Search for the cell housing the specified text and yield its (X, Y) center coordinate. 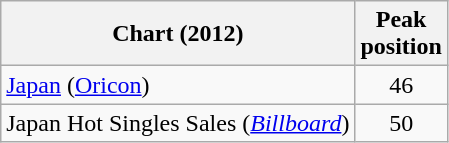
46 (401, 85)
Chart (2012) (178, 34)
Peakposition (401, 34)
Japan (Oricon) (178, 85)
Japan Hot Singles Sales (Billboard) (178, 123)
50 (401, 123)
